For the text-containing cell, return its midpoint in [X, Y] coordinate format. 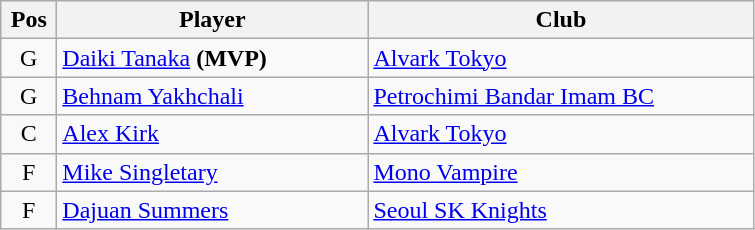
Pos [29, 20]
Dajuan Summers [212, 210]
Mike Singletary [212, 172]
Mono Vampire [561, 172]
Behnam Yakhchali [212, 96]
Alex Kirk [212, 134]
Daiki Tanaka (MVP) [212, 58]
Player [212, 20]
Seoul SK Knights [561, 210]
Club [561, 20]
Petrochimi Bandar Imam BC [561, 96]
C [29, 134]
